From the cell containing the given text, extract its center point as [x, y] coordinate. 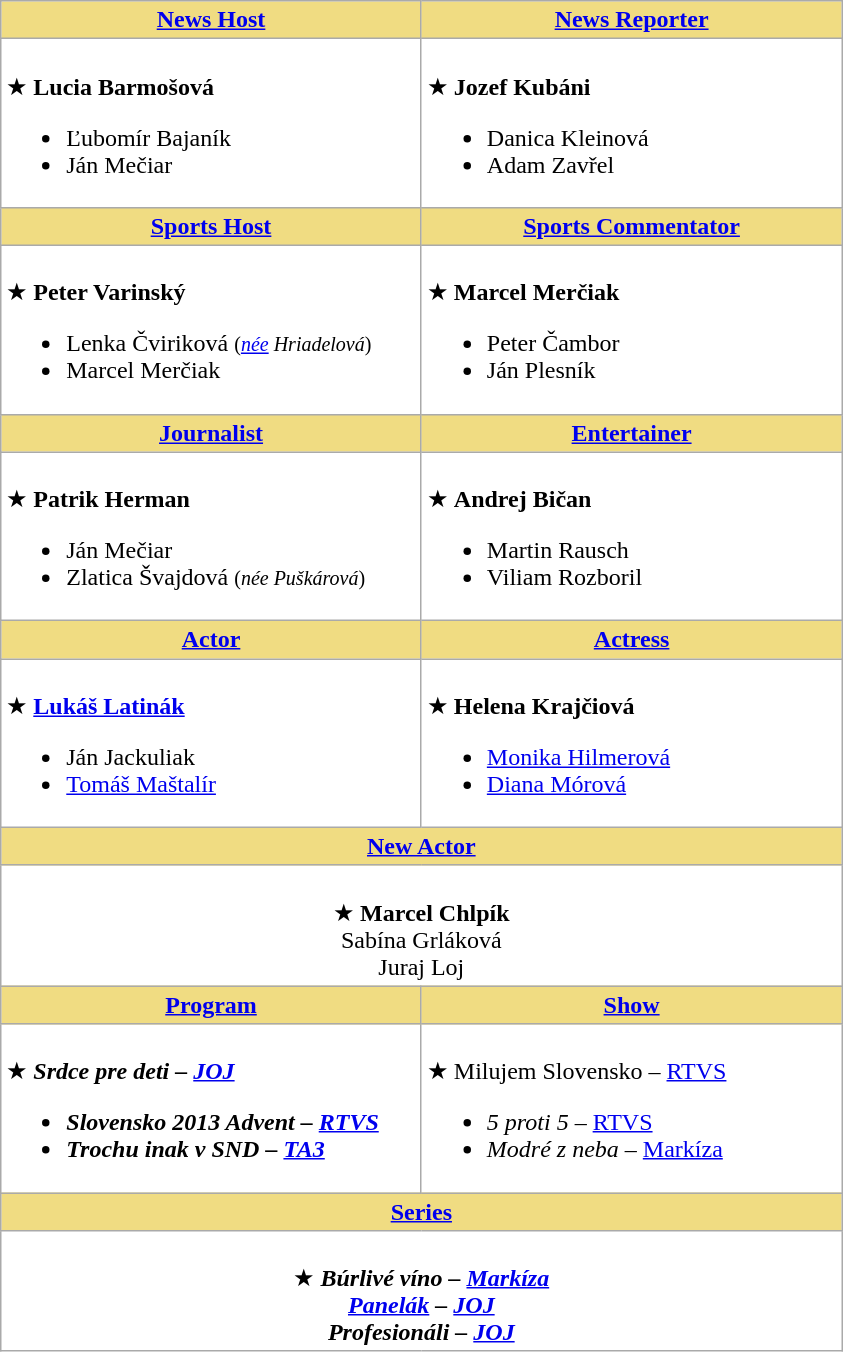
★ Lukáš LatinákJán JackuliakTomáš Maštalír [212, 744]
Program [212, 1005]
Actress [632, 640]
New Actor [422, 846]
★ Andrej BičanMartin RauschViliam Rozboril [632, 536]
Series [422, 1211]
Show [632, 1005]
★ Jozef KubániDanica KleinováAdam Zavřel [632, 124]
★ Marcel MerčiakPeter ČamborJán Plesník [632, 330]
News Host [212, 20]
News Reporter [632, 20]
★ Srdce pre deti – JOJSlovensko 2013 Advent – RTVSTrochu inak v SND – TA3 [212, 1108]
Actor [212, 640]
★ Marcel Chlpík Sabína Grláková Juraj Loj [422, 926]
★ Peter VarinskýLenka Čviriková (née Hriadelová)Marcel Merčiak [212, 330]
Journalist [212, 433]
★ Patrik HermanJán MečiarZlatica Švajdová (née Puškárová) [212, 536]
Sports Host [212, 226]
★ Milujem Slovensko – RTVS5 proti 5 – RTVSModré z neba – Markíza [632, 1108]
Entertainer [632, 433]
Sports Commentator [632, 226]
★ Lucia BarmošováĽubomír BajaníkJán Mečiar [212, 124]
★ Búrlivé víno – Markíza Panelák – JOJ Profesionáli – JOJ [422, 1292]
★ Helena KrajčiováMonika HilmerováDiana Mórová [632, 744]
